From the cell containing the given text, extract its center point as (X, Y) coordinate. 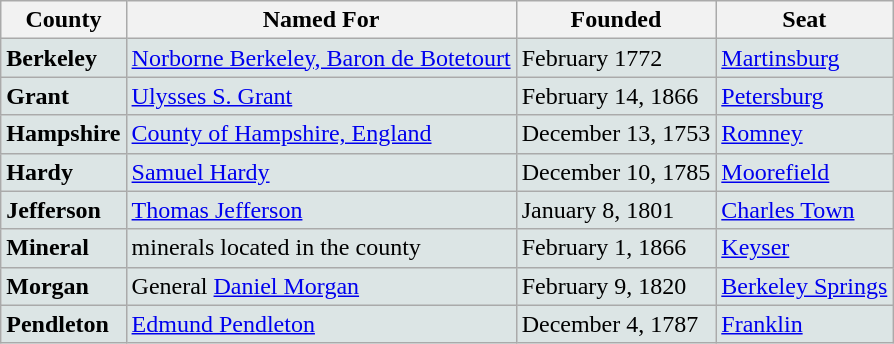
Moorefield (804, 172)
February 1, 1866 (616, 248)
Norborne Berkeley, Baron de Botetourt (321, 58)
minerals located in the county (321, 248)
Jefferson (64, 210)
Thomas Jefferson (321, 210)
Romney (804, 134)
Morgan (64, 286)
Mineral (64, 248)
Pendleton (64, 324)
Grant (64, 96)
Edmund Pendleton (321, 324)
Hampshire (64, 134)
Keyser (804, 248)
December 4, 1787 (616, 324)
Martinsburg (804, 58)
Ulysses S. Grant (321, 96)
Founded (616, 20)
December 10, 1785 (616, 172)
Samuel Hardy (321, 172)
County of Hampshire, England (321, 134)
Franklin (804, 324)
December 13, 1753 (616, 134)
Seat (804, 20)
January 8, 1801 (616, 210)
February 14, 1866 (616, 96)
Named For (321, 20)
Petersburg (804, 96)
February 1772 (616, 58)
General Daniel Morgan (321, 286)
Hardy (64, 172)
Berkeley (64, 58)
County (64, 20)
February 9, 1820 (616, 286)
Berkeley Springs (804, 286)
Charles Town (804, 210)
